Return (X, Y) of the center of cell containing provided text 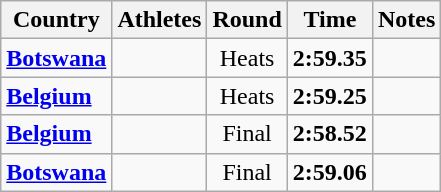
2:58.52 (330, 134)
2:59.06 (330, 172)
Notes (406, 20)
Round (247, 20)
Athletes (160, 20)
Time (330, 20)
2:59.25 (330, 96)
Country (56, 20)
2:59.35 (330, 58)
